Scan for the cell matching the given text and deliver its [X, Y] coordinate at center. 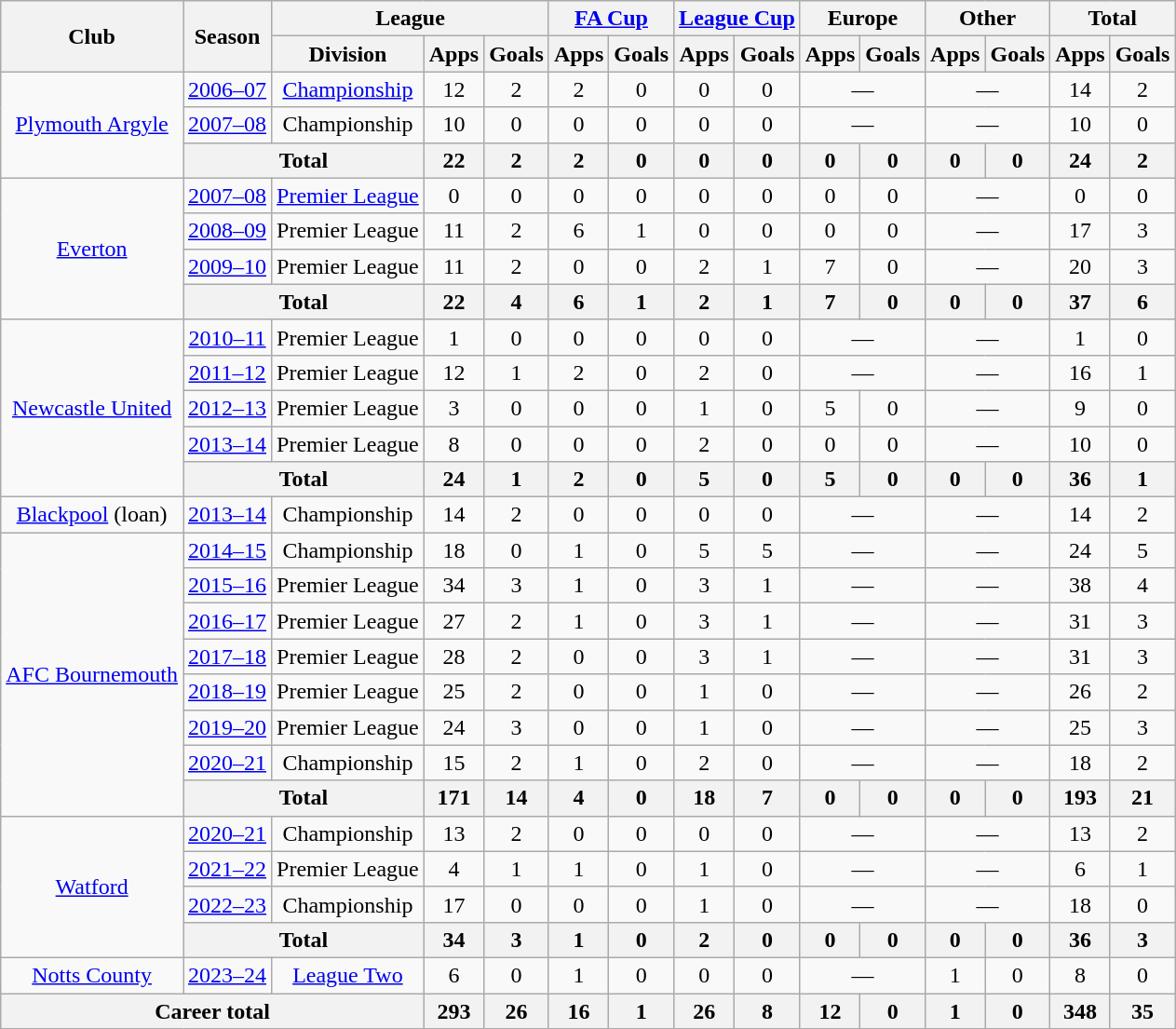
2019–20 [227, 727]
2022–23 [227, 904]
2016–17 [227, 621]
2023–24 [227, 975]
FA Cup [611, 19]
38 [1080, 586]
Plymouth Argyle [92, 125]
35 [1142, 1010]
15 [453, 763]
2021–22 [227, 869]
2014–15 [227, 550]
2018–19 [227, 692]
AFC Bournemouth [92, 674]
Club [92, 36]
League Two [348, 975]
Everton [92, 249]
20 [1080, 266]
Career total [212, 1010]
Season [227, 36]
9 [1080, 408]
193 [1080, 798]
Blackpool (loan) [92, 515]
348 [1080, 1010]
2006–07 [227, 89]
2015–16 [227, 586]
Other [988, 19]
21 [1142, 798]
Division [348, 54]
171 [453, 798]
Notts County [92, 975]
37 [1080, 302]
293 [453, 1010]
2011–12 [227, 372]
Watford [92, 887]
Europe [862, 19]
League [411, 19]
2010–11 [227, 337]
2017–18 [227, 657]
2008–09 [227, 231]
27 [453, 621]
2009–10 [227, 266]
28 [453, 657]
Newcastle United [92, 408]
2012–13 [227, 408]
League Cup [737, 19]
